Output the [X, Y] coordinate of the center of the cell containing the given text.  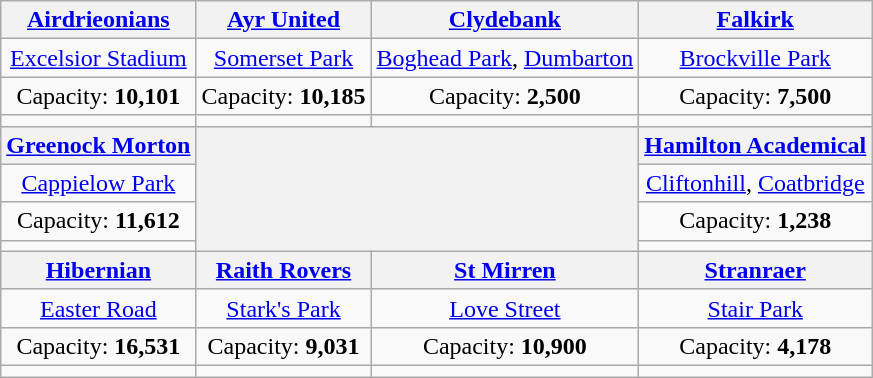
Falkirk [756, 20]
Boghead Park, Dumbarton [505, 58]
Hamilton Academical [756, 145]
Capacity: 7,500 [756, 96]
Capacity: 4,178 [756, 346]
Airdrieonians [98, 20]
Easter Road [98, 308]
Raith Rovers [284, 270]
Stark's Park [284, 308]
Capacity: 16,531 [98, 346]
Cappielow Park [98, 183]
Excelsior Stadium [98, 58]
Ayr United [284, 20]
Capacity: 11,612 [98, 221]
Capacity: 9,031 [284, 346]
Capacity: 1,238 [756, 221]
Hibernian [98, 270]
Capacity: 2,500 [505, 96]
Clydebank [505, 20]
Stair Park [756, 308]
Greenock Morton [98, 145]
Capacity: 10,900 [505, 346]
Cliftonhill, Coatbridge [756, 183]
Brockville Park [756, 58]
Capacity: 10,185 [284, 96]
Stranraer [756, 270]
Capacity: 10,101 [98, 96]
Love Street [505, 308]
St Mirren [505, 270]
Somerset Park [284, 58]
